Extract the [x, y] coordinate from the center of the cell holding the provided text.  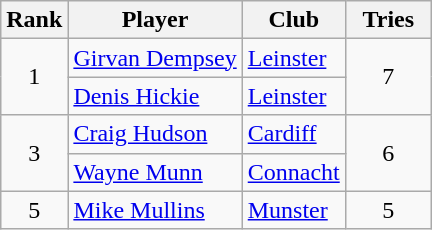
Craig Hudson [155, 134]
6 [388, 153]
3 [34, 153]
Munster [294, 210]
Denis Hickie [155, 96]
Girvan Dempsey [155, 58]
Wayne Munn [155, 172]
Player [155, 20]
Tries [388, 20]
Connacht [294, 172]
Cardiff [294, 134]
7 [388, 77]
Rank [34, 20]
Mike Mullins [155, 210]
1 [34, 77]
Club [294, 20]
